Return (x, y) of the center of cell containing provided text 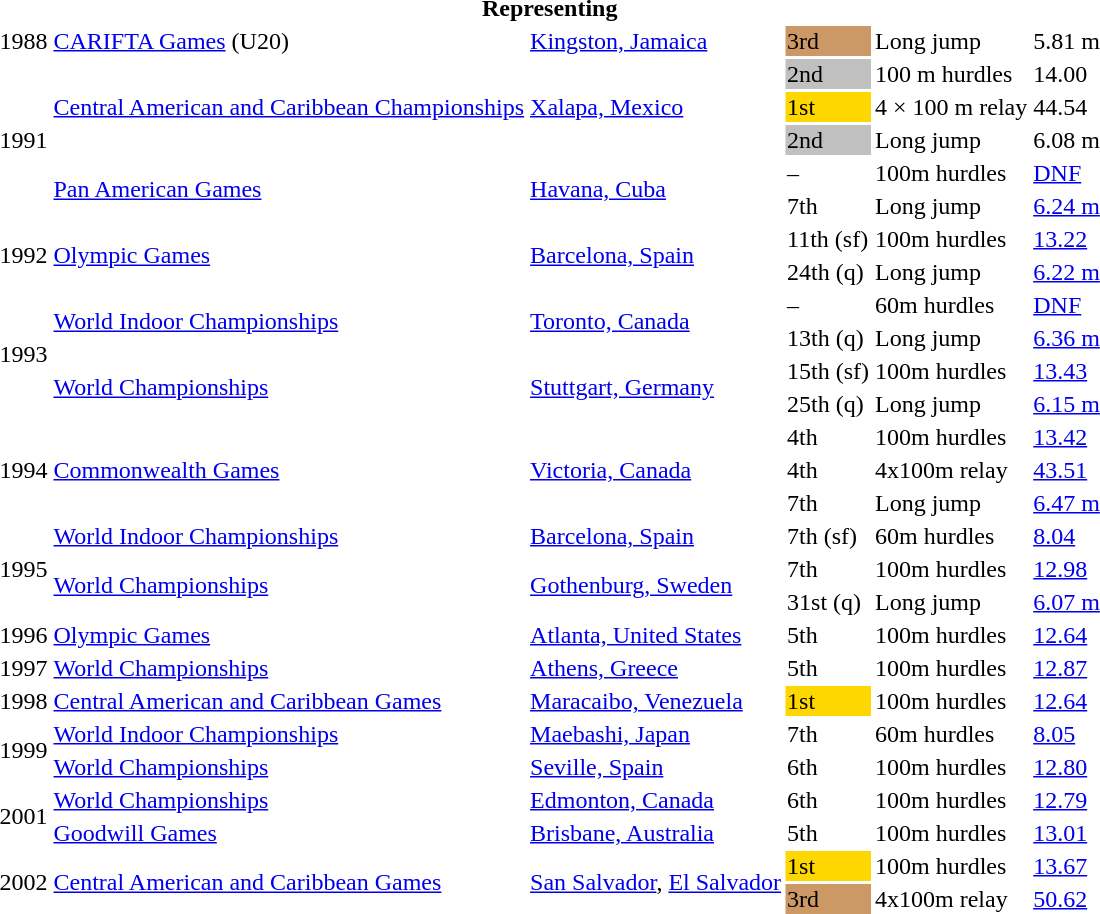
13th (q) (828, 338)
Central American and Caribbean Championships (289, 107)
Havana, Cuba (656, 190)
31st (q) (828, 602)
Commonwealth Games (289, 470)
25th (q) (828, 404)
24th (q) (828, 272)
Maracaibo, Venezuela (656, 701)
Maebashi, Japan (656, 734)
Xalapa, Mexico (656, 107)
Goodwill Games (289, 833)
Edmonton, Canada (656, 800)
Brisbane, Australia (656, 833)
Gothenburg, Sweden (656, 586)
Victoria, Canada (656, 470)
Kingston, Jamaica (656, 41)
11th (sf) (828, 239)
Stuttgart, Germany (656, 388)
CARIFTA Games (U20) (289, 41)
Toronto, Canada (656, 322)
15th (sf) (828, 371)
4 × 100 m relay (952, 107)
Seville, Spain (656, 767)
Athens, Greece (656, 668)
Pan American Games (289, 190)
Atlanta, United States (656, 635)
100 m hurdles (952, 74)
San Salvador, El Salvador (656, 882)
7th (sf) (828, 536)
